From the cell containing the given text, extract its center point as (x, y) coordinate. 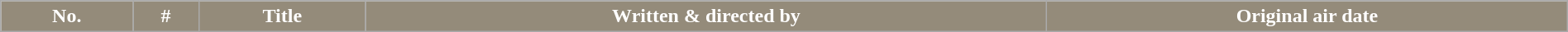
Title (282, 16)
# (166, 16)
Written & directed by (706, 16)
Original air date (1307, 16)
No. (67, 16)
